Extract the [X, Y] coordinate from the center of the cell holding the provided text.  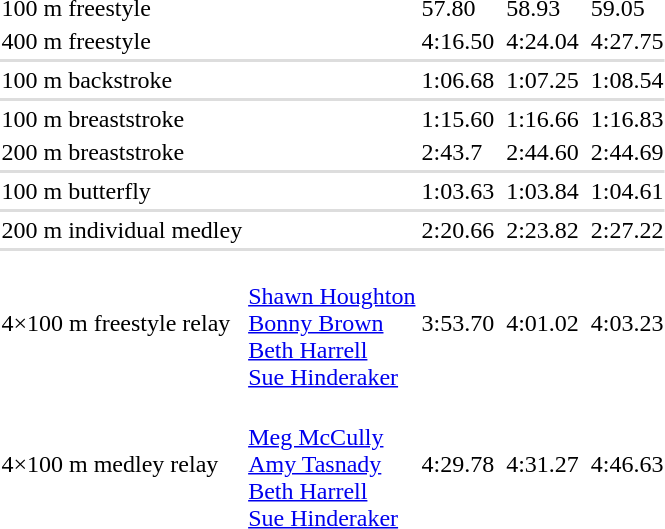
1:07.25 [543, 80]
2:27.22 [627, 230]
2:44.69 [627, 152]
2:23.82 [543, 230]
4:01.02 [543, 323]
2:44.60 [543, 152]
1:08.54 [627, 80]
3:53.70 [458, 323]
1:16.83 [627, 119]
1:03.63 [458, 191]
4:27.75 [627, 41]
2:20.66 [458, 230]
100 m breaststroke [122, 119]
4×100 m freestyle relay [122, 323]
400 m freestyle [122, 41]
1:04.61 [627, 191]
100 m backstroke [122, 80]
1:16.66 [543, 119]
Shawn HoughtonBonny BrownBeth HarrellSue Hinderaker [332, 323]
200 m breaststroke [122, 152]
1:06.68 [458, 80]
1:15.60 [458, 119]
2:43.7 [458, 152]
4:16.50 [458, 41]
1:03.84 [543, 191]
100 m butterfly [122, 191]
4:24.04 [543, 41]
4:03.23 [627, 323]
200 m individual medley [122, 230]
